Detect which cell encompasses the target text, then output its (X, Y) center coordinate. 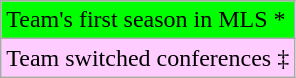
Team's first season in MLS * (148, 20)
Team switched conferences ‡ (148, 58)
